Identify which cell holds the provided text, then report its (x, y) central coordinate. 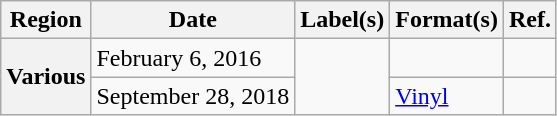
Date (193, 20)
Format(s) (447, 20)
Vinyl (447, 96)
Various (46, 77)
Label(s) (342, 20)
September 28, 2018 (193, 96)
February 6, 2016 (193, 58)
Region (46, 20)
Ref. (530, 20)
